Capture the cell that displays the provided text and extract its (X, Y) central coordinate. 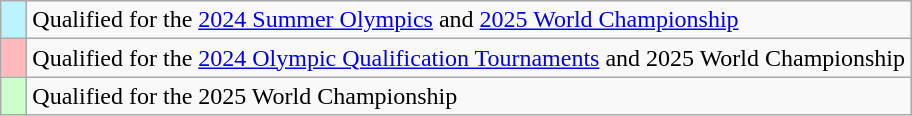
Qualified for the 2025 World Championship (469, 96)
Qualified for the 2024 Olympic Qualification Tournaments and 2025 World Championship (469, 58)
Qualified for the 2024 Summer Olympics and 2025 World Championship (469, 20)
